From the cell containing the given text, extract its center point as [X, Y] coordinate. 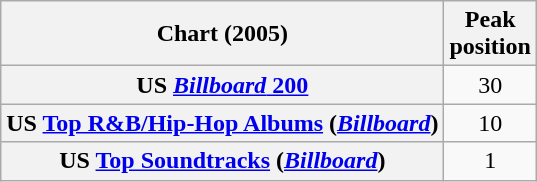
Peakposition [490, 34]
1 [490, 161]
10 [490, 123]
Chart (2005) [222, 34]
US Top R&B/Hip-Hop Albums (Billboard) [222, 123]
30 [490, 85]
US Top Soundtracks (Billboard) [222, 161]
US Billboard 200 [222, 85]
